Find where the given text appears and provide that cell's center as [x, y] coordinate. 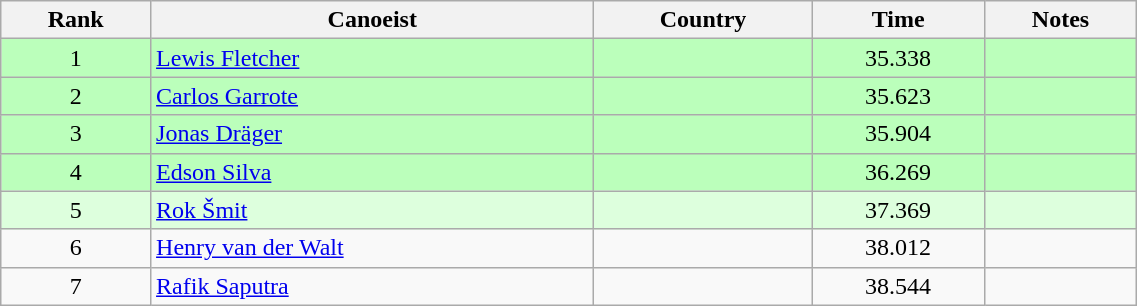
Carlos Garrote [372, 96]
Edson Silva [372, 172]
Time [898, 20]
35.338 [898, 58]
Notes [1060, 20]
Rok Šmit [372, 210]
3 [76, 134]
36.269 [898, 172]
Henry van der Walt [372, 248]
Rank [76, 20]
35.623 [898, 96]
6 [76, 248]
Lewis Fletcher [372, 58]
4 [76, 172]
1 [76, 58]
38.012 [898, 248]
35.904 [898, 134]
Country [703, 20]
Jonas Dräger [372, 134]
2 [76, 96]
Rafik Saputra [372, 286]
38.544 [898, 286]
7 [76, 286]
5 [76, 210]
Canoeist [372, 20]
37.369 [898, 210]
